Extract the [X, Y] coordinate from the center of the cell holding the provided text.  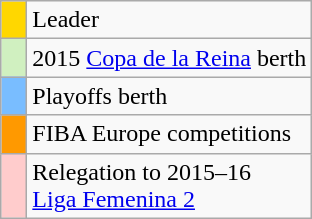
FIBA Europe competitions [170, 134]
2015 Copa de la Reina berth [170, 58]
Playoffs berth [170, 96]
Leader [170, 20]
Relegation to 2015–16 Liga Femenina 2 [170, 186]
